Output the (x, y) coordinate of the center of the cell containing the given text.  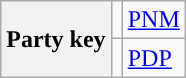
Party key (56, 39)
PNM (154, 20)
PDP (154, 58)
